Capture the cell that displays the provided text and extract its (x, y) central coordinate. 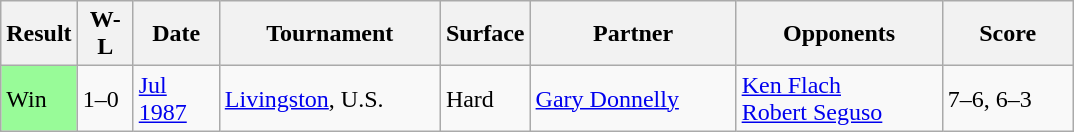
Surface (485, 34)
Score (1008, 34)
Partner (633, 34)
Ken Flach Robert Seguso (839, 98)
W-L (105, 34)
Tournament (330, 34)
7–6, 6–3 (1008, 98)
Win (39, 98)
Jul 1987 (176, 98)
1–0 (105, 98)
Opponents (839, 34)
Gary Donnelly (633, 98)
Result (39, 34)
Hard (485, 98)
Date (176, 34)
Livingston, U.S. (330, 98)
